Identify which cell holds the provided text, then report its [x, y] central coordinate. 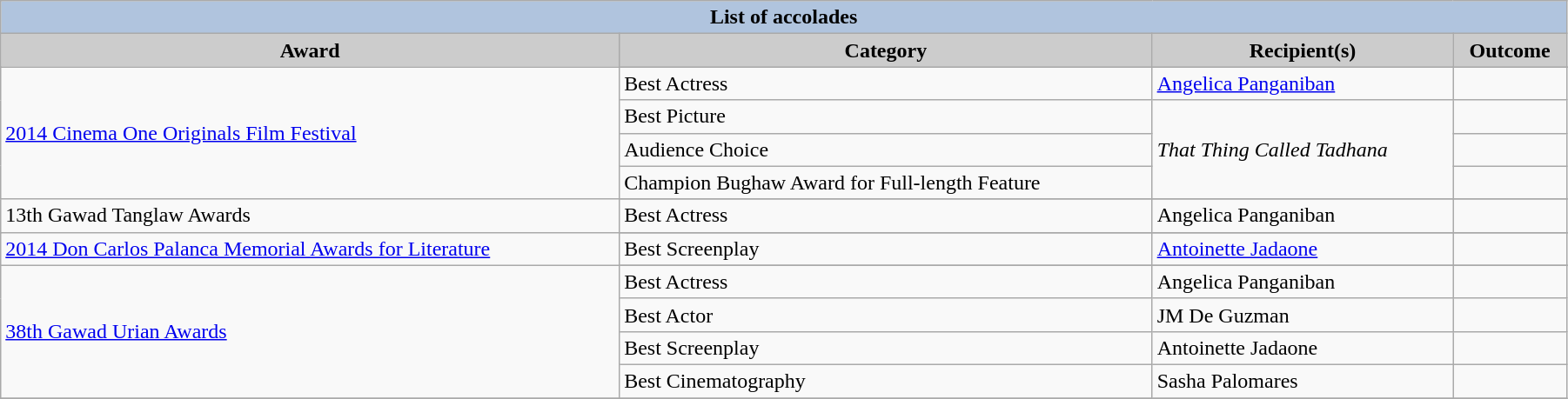
Best Cinematography [886, 381]
That Thing Called Tadhana [1303, 150]
Outcome [1511, 50]
Best Actor [886, 315]
2014 Cinema One Originals Film Festival [310, 133]
2014 Don Carlos Palanca Memorial Awards for Literature [310, 249]
Champion Bughaw Award for Full-length Feature [886, 183]
Sasha Palomares [1303, 381]
JM De Guzman [1303, 315]
13th Gawad Tanglaw Awards [310, 216]
Award [310, 50]
Audience Choice [886, 150]
Best Picture [886, 116]
Category [886, 50]
List of accolades [784, 17]
38th Gawad Urian Awards [310, 331]
Recipient(s) [1303, 50]
